For the text-containing cell, return its midpoint in [X, Y] coordinate format. 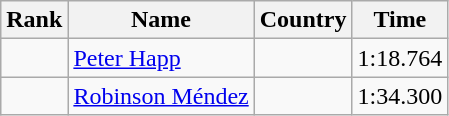
Peter Happ [161, 58]
1:34.300 [400, 96]
1:18.764 [400, 58]
Name [161, 20]
Time [400, 20]
Rank [34, 20]
Robinson Méndez [161, 96]
Country [303, 20]
